Search for the cell housing the specified text and yield its [x, y] center coordinate. 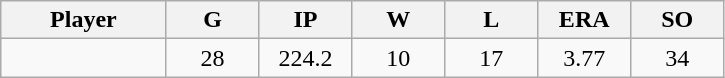
Player [84, 20]
ERA [584, 20]
17 [492, 58]
3.77 [584, 58]
W [398, 20]
10 [398, 58]
SO [678, 20]
IP [306, 20]
34 [678, 58]
L [492, 20]
224.2 [306, 58]
28 [212, 58]
G [212, 20]
